Search for the cell housing the specified text and yield its [x, y] center coordinate. 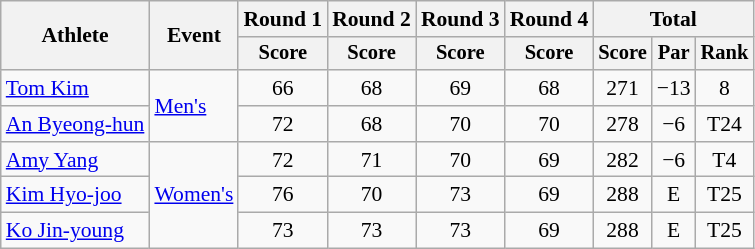
Rank [725, 54]
Tom Kim [76, 88]
66 [282, 88]
Amy Yang [76, 160]
282 [622, 160]
Round 4 [550, 19]
Women's [194, 196]
278 [622, 124]
Par [674, 54]
T24 [725, 124]
Round 1 [282, 19]
Kim Hyo-joo [76, 195]
An Byeong-hun [76, 124]
T4 [725, 160]
271 [622, 88]
76 [282, 195]
−13 [674, 88]
Total [673, 19]
Round 2 [372, 19]
71 [372, 160]
Athlete [76, 36]
Event [194, 36]
Round 3 [460, 19]
8 [725, 88]
Men's [194, 106]
Ko Jin-young [76, 231]
